Extract the (x, y) coordinate from the center of the cell holding the provided text.  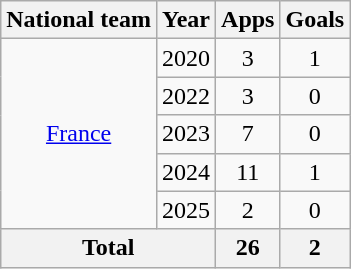
26 (248, 248)
7 (248, 134)
2022 (186, 96)
Goals (315, 20)
11 (248, 172)
Year (186, 20)
2023 (186, 134)
2025 (186, 210)
Total (108, 248)
Apps (248, 20)
National team (79, 20)
France (79, 134)
2024 (186, 172)
2020 (186, 58)
